Extract the [X, Y] coordinate from the center of the cell holding the provided text.  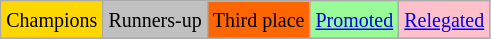
Relegated [444, 20]
Champions [52, 20]
Runners-up [155, 20]
Third place [258, 20]
Promoted [354, 20]
